Find where the given text appears and provide that cell's center as [X, Y] coordinate. 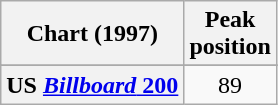
US Billboard 200 [92, 85]
Peakposition [230, 34]
89 [230, 85]
Chart (1997) [92, 34]
